From the cell containing the given text, extract its center point as (x, y) coordinate. 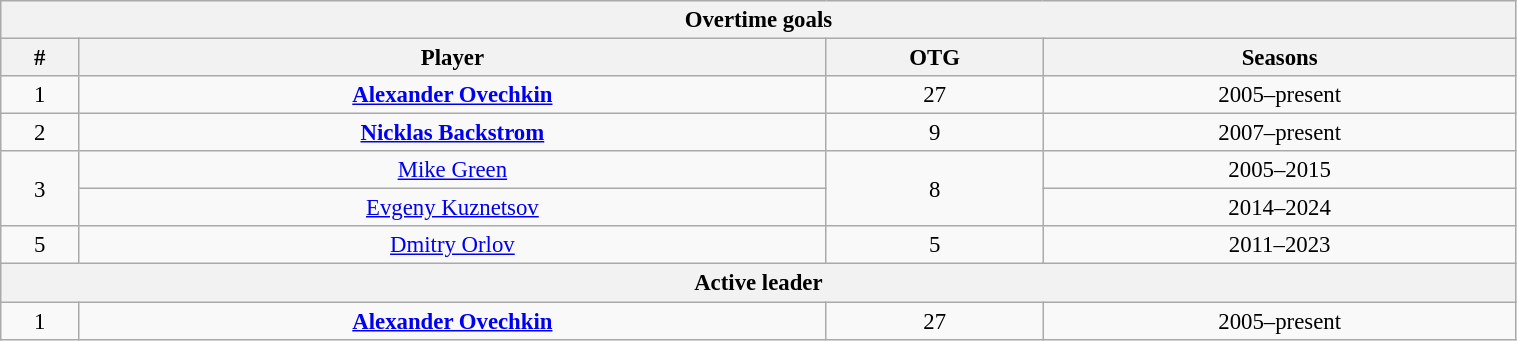
2014–2024 (1280, 208)
Evgeny Kuznetsov (452, 208)
Overtime goals (758, 20)
Active leader (758, 283)
8 (934, 188)
Mike Green (452, 170)
Dmitry Orlov (452, 245)
2 (40, 133)
Seasons (1280, 58)
# (40, 58)
OTG (934, 58)
Player (452, 58)
9 (934, 133)
2007–present (1280, 133)
3 (40, 188)
2005–2015 (1280, 170)
2011–2023 (1280, 245)
Nicklas Backstrom (452, 133)
